For the text-containing cell, return its midpoint in (x, y) coordinate format. 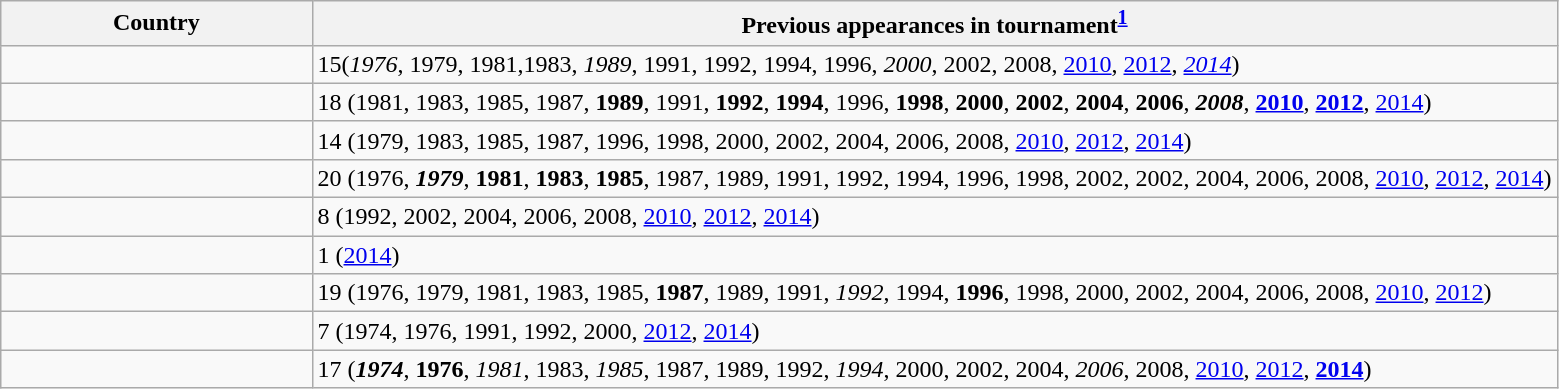
19 (1976, 1979, 1981, 1983, 1985, 1987, 1989, 1991, 1992, 1994, 1996, 1998, 2000, 2002, 2004, 2006, 2008, 2010, 2012) (934, 293)
1 (2014) (934, 255)
14 (1979, 1983, 1985, 1987, 1996, 1998, 2000, 2002, 2004, 2006, 2008, 2010, 2012, 2014) (934, 140)
18 (1981, 1983, 1985, 1987, 1989, 1991, 1992, 1994, 1996, 1998, 2000, 2002, 2004, 2006, 2008, 2010, 2012, 2014) (934, 102)
7 (1974, 1976, 1991, 1992, 2000, 2012, 2014) (934, 331)
17 (1974, 1976, 1981, 1983, 1985, 1987, 1989, 1992, 1994, 2000, 2002, 2004, 2006, 2008, 2010, 2012, 2014) (934, 369)
15(1976, 1979, 1981,1983, 1989, 1991, 1992, 1994, 1996, 2000, 2002, 2008, 2010, 2012, 2014) (934, 64)
8 (1992, 2002, 2004, 2006, 2008, 2010, 2012, 2014) (934, 217)
20 (1976, 1979, 1981, 1983, 1985, 1987, 1989, 1991, 1992, 1994, 1996, 1998, 2002, 2002, 2004, 2006, 2008, 2010, 2012, 2014) (934, 178)
Previous appearances in tournament1 (934, 24)
Country (156, 24)
